Provide the (X, Y) coordinate of the cell's center where the given text is located.  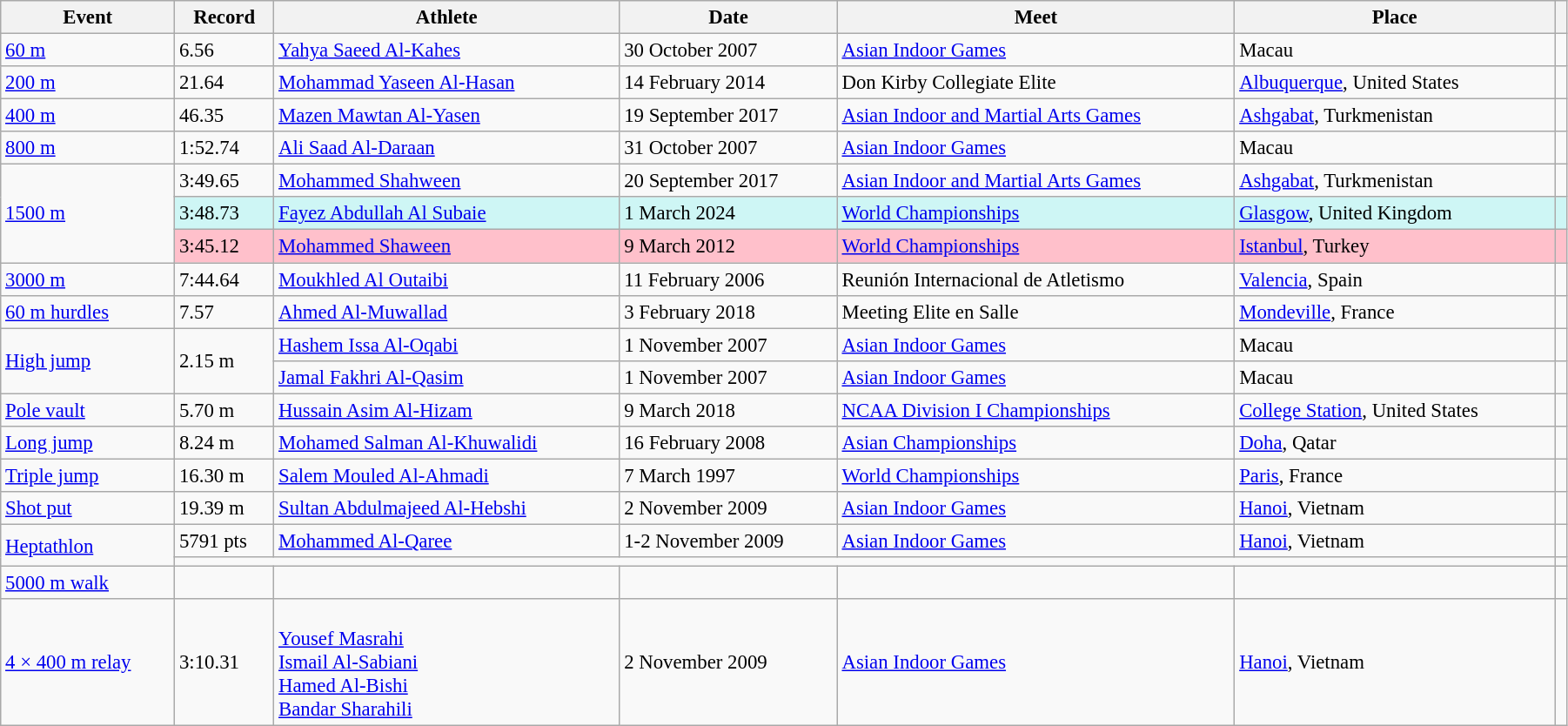
1:52.74 (224, 148)
Asian Championships (1035, 443)
16 February 2008 (728, 443)
College Station, United States (1395, 410)
Triple jump (88, 475)
9 March 2012 (728, 246)
Mondeville, France (1395, 312)
High jump (88, 360)
3:45.12 (224, 246)
Glasgow, United Kingdom (1395, 213)
7 March 1997 (728, 475)
3:10.31 (224, 662)
Don Kirby Collegiate Elite (1035, 83)
NCAA Division I Championships (1035, 410)
31 October 2007 (728, 148)
Mohammad Yaseen Al-Hasan (447, 83)
60 m hurdles (88, 312)
Place (1395, 17)
Ahmed Al-Muwallad (447, 312)
Paris, France (1395, 475)
Athlete (447, 17)
Mohammed Al-Qaree (447, 541)
1 March 2024 (728, 213)
1-2 November 2009 (728, 541)
6.56 (224, 50)
11 February 2006 (728, 279)
Valencia, Spain (1395, 279)
Albuquerque, United States (1395, 83)
Date (728, 17)
16.30 m (224, 475)
46.35 (224, 116)
Hashem Issa Al-Oqabi (447, 345)
Mazen Mawtan Al-Yasen (447, 116)
Yahya Saeed Al-Kahes (447, 50)
20 September 2017 (728, 181)
Fayez Abdullah Al Subaie (447, 213)
Mohammed Shaween (447, 246)
2.15 m (224, 360)
Pole vault (88, 410)
1500 m (88, 214)
Event (88, 17)
Mohamed Salman Al-Khuwalidi (447, 443)
400 m (88, 116)
60 m (88, 50)
8.24 m (224, 443)
Salem Mouled Al-Ahmadi (447, 475)
Jamal Fakhri Al-Qasim (447, 377)
3:49.65 (224, 181)
Doha, Qatar (1395, 443)
Reunión Internacional de Atletismo (1035, 279)
4 × 400 m relay (88, 662)
800 m (88, 148)
5.70 m (224, 410)
Hussain Asim Al-Hizam (447, 410)
30 October 2007 (728, 50)
Meet (1035, 17)
5000 m walk (88, 583)
Meeting Elite en Salle (1035, 312)
7:44.64 (224, 279)
Istanbul, Turkey (1395, 246)
14 February 2014 (728, 83)
200 m (88, 83)
5791 pts (224, 541)
Record (224, 17)
19.39 m (224, 508)
3 February 2018 (728, 312)
21.64 (224, 83)
3000 m (88, 279)
Long jump (88, 443)
Ali Saad Al-Daraan (447, 148)
Moukhled Al Outaibi (447, 279)
3:48.73 (224, 213)
Mohammed Shahween (447, 181)
Sultan Abdulmajeed Al-Hebshi (447, 508)
Heptathlon (88, 545)
9 March 2018 (728, 410)
Shot put (88, 508)
19 September 2017 (728, 116)
Yousef MasrahiIsmail Al-SabianiHamed Al-BishiBandar Sharahili (447, 662)
7.57 (224, 312)
